Scan for the cell matching the given text and deliver its [X, Y] coordinate at center. 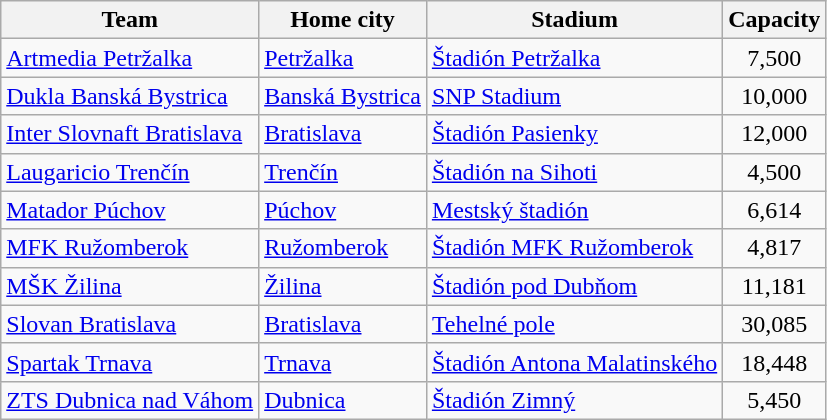
Štadión pod Dubňom [574, 286]
Dubnica [343, 400]
Štadión Antona Malatinského [574, 362]
Matador Púchov [130, 210]
7,500 [774, 58]
Laugaricio Trenčín [130, 172]
Petržalka [343, 58]
5,450 [774, 400]
Spartak Trnava [130, 362]
12,000 [774, 134]
10,000 [774, 96]
Home city [343, 20]
Trnava [343, 362]
Štadión na Sihoti [574, 172]
Štadión MFK Ružomberok [574, 248]
6,614 [774, 210]
Tehelné pole [574, 324]
Štadión Petržalka [574, 58]
11,181 [774, 286]
MŠK Žilina [130, 286]
Ružomberok [343, 248]
30,085 [774, 324]
MFK Ružomberok [130, 248]
Stadium [574, 20]
Štadión Zimný [574, 400]
SNP Stadium [574, 96]
Slovan Bratislava [130, 324]
Banská Bystrica [343, 96]
Team [130, 20]
4,817 [774, 248]
Dukla Banská Bystrica [130, 96]
Štadión Pasienky [574, 134]
Mestský štadión [574, 210]
18,448 [774, 362]
Capacity [774, 20]
Artmedia Petržalka [130, 58]
Púchov [343, 210]
Inter Slovnaft Bratislava [130, 134]
Žilina [343, 286]
ZTS Dubnica nad Váhom [130, 400]
4,500 [774, 172]
Trenčín [343, 172]
